Return the (x, y) coordinate for the center point of the cell that contains the specified text.  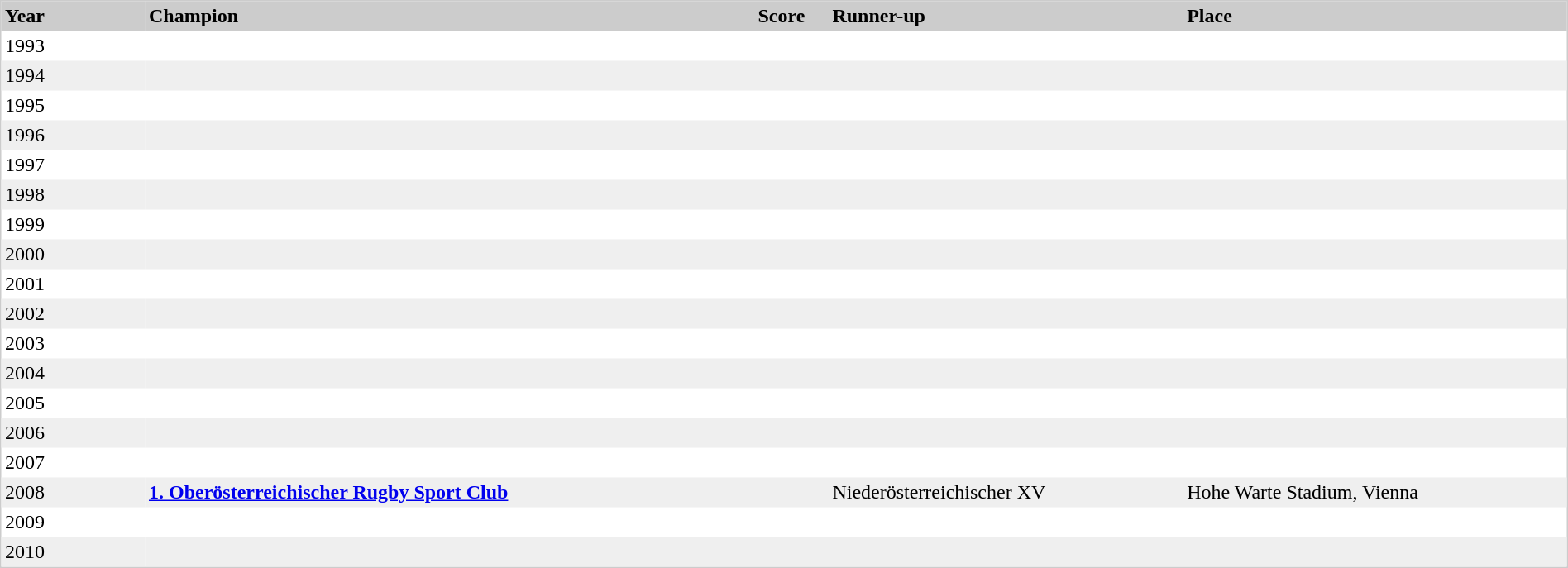
2009 (74, 523)
1994 (74, 76)
1998 (74, 195)
2002 (74, 314)
2000 (74, 255)
Year (74, 17)
1995 (74, 106)
Champion (440, 17)
2003 (74, 344)
1993 (74, 46)
1999 (74, 225)
2001 (74, 284)
Score (782, 17)
Runner-up (1006, 17)
Hohe Warte Stadium, Vienna (1375, 493)
Niederösterreichischer XV (1006, 493)
1. Oberösterreichischer Rugby Sport Club (440, 493)
1997 (74, 165)
2010 (74, 552)
2005 (74, 403)
1996 (74, 136)
2007 (74, 463)
2006 (74, 433)
2004 (74, 374)
Place (1375, 17)
2008 (74, 493)
